From the cell containing the given text, extract its center point as [X, Y] coordinate. 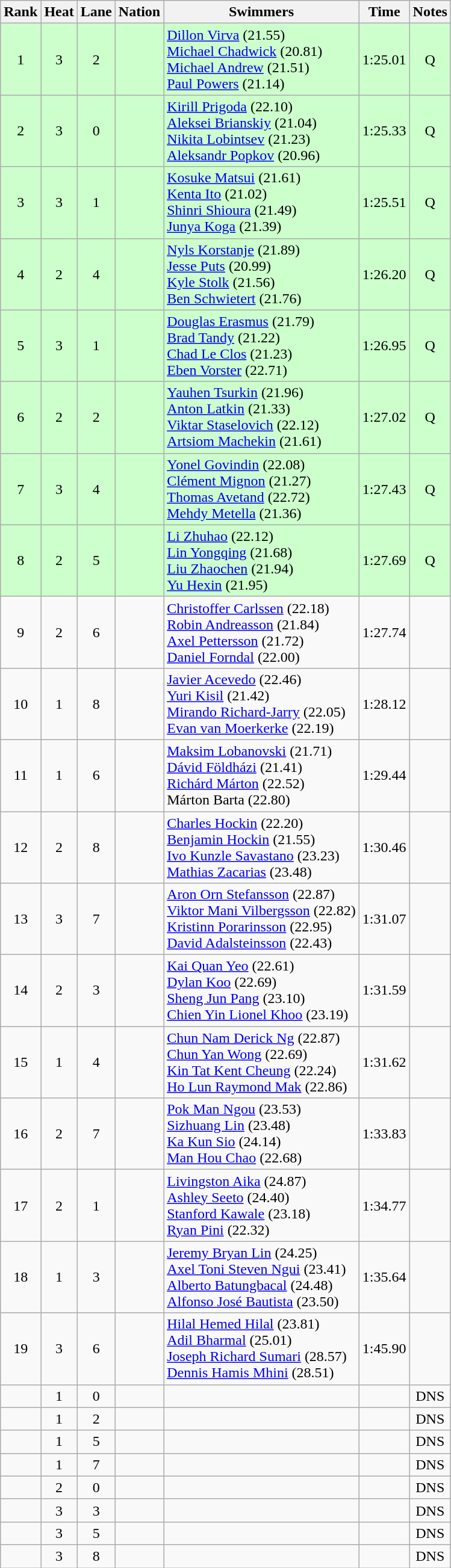
Jeremy Bryan Lin (24.25)Axel Toni Steven Ngui (23.41)Alberto Batungbacal (24.48)Alfonso José Bautista (23.50) [261, 1277]
13 [20, 919]
14 [20, 990]
1:30.46 [384, 847]
1:28.12 [384, 704]
Maksim Lobanovski (21.71)Dávid Földházi (21.41)Richárd Márton (22.52)Márton Barta (22.80) [261, 775]
Heat [59, 12]
1:45.90 [384, 1349]
1:26.20 [384, 274]
1:31.59 [384, 990]
19 [20, 1349]
Rank [20, 12]
1:25.51 [384, 202]
Chun Nam Derick Ng (22.87)Chun Yan Wong (22.69)Kin Tat Kent Cheung (22.24)Ho Lun Raymond Mak (22.86) [261, 1063]
11 [20, 775]
18 [20, 1277]
12 [20, 847]
1:27.02 [384, 418]
10 [20, 704]
15 [20, 1063]
Kosuke Matsui (21.61)Kenta Ito (21.02)Shinri Shioura (21.49)Junya Koga (21.39) [261, 202]
Charles Hockin (22.20)Benjamin Hockin (21.55)Ivo Kunzle Savastano (23.23)Mathias Zacarias (23.48) [261, 847]
1:26.95 [384, 345]
Yauhen Tsurkin (21.96)Anton Latkin (21.33)Viktar Staselovich (22.12)Artsiom Machekin (21.61) [261, 418]
1:25.33 [384, 131]
Notes [430, 12]
17 [20, 1206]
9 [20, 632]
Time [384, 12]
Nation [139, 12]
1:34.77 [384, 1206]
Javier Acevedo (22.46)Yuri Kisil (21.42)Mirando Richard-Jarry (22.05)Evan van Moerkerke (22.19) [261, 704]
1:31.62 [384, 1063]
Aron Orn Stefansson (22.87)Viktor Mani Vilbergsson (22.82)Kristinn Porarinsson (22.95)David Adalsteinsson (22.43) [261, 919]
1:27.69 [384, 561]
1:25.01 [384, 59]
Hilal Hemed Hilal (23.81)Adil Bharmal (25.01)Joseph Richard Sumari (28.57)Dennis Hamis Mhini (28.51) [261, 1349]
1:27.43 [384, 489]
Lane [96, 12]
Nyls Korstanje (21.89)Jesse Puts (20.99)Kyle Stolk (21.56)Ben Schwietert (21.76) [261, 274]
Dillon Virva (21.55)Michael Chadwick (20.81)Michael Andrew (21.51)Paul Powers (21.14) [261, 59]
Douglas Erasmus (21.79)Brad Tandy (21.22)Chad Le Clos (21.23)Eben Vorster (22.71) [261, 345]
Yonel Govindin (22.08)Clément Mignon (21.27)Thomas Avetand (22.72)Mehdy Metella (21.36) [261, 489]
Li Zhuhao (22.12)Lin Yongqing (21.68)Liu Zhaochen (21.94)Yu Hexin (21.95) [261, 561]
1:29.44 [384, 775]
1:35.64 [384, 1277]
16 [20, 1134]
Pok Man Ngou (23.53)Sizhuang Lin (23.48)Ka Kun Sio (24.14)Man Hou Chao (22.68) [261, 1134]
1:31.07 [384, 919]
1:33.83 [384, 1134]
Swimmers [261, 12]
1:27.74 [384, 632]
Livingston Aika (24.87)Ashley Seeto (24.40)Stanford Kawale (23.18)Ryan Pini (22.32) [261, 1206]
Kai Quan Yeo (22.61)Dylan Koo (22.69)Sheng Jun Pang (23.10)Chien Yin Lionel Khoo (23.19) [261, 990]
Kirill Prigoda (22.10)Aleksei Brianskiy (21.04)Nikita Lobintsev (21.23)Aleksandr Popkov (20.96) [261, 131]
Christoffer Carlssen (22.18)Robin Andreasson (21.84)Axel Pettersson (21.72)Daniel Forndal (22.00) [261, 632]
